Return [X, Y] of the center of cell containing provided text 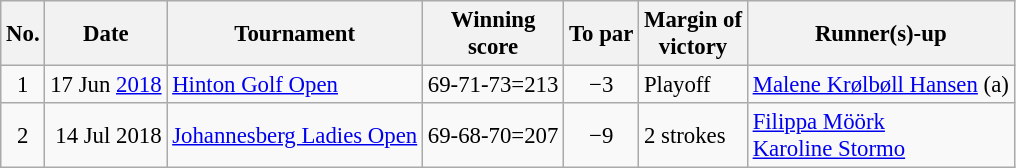
69-71-73=213 [494, 85]
Hinton Golf Open [295, 85]
Margin ofvictory [694, 34]
2 [23, 136]
Filippa Möörk Karoline Stormo [880, 136]
69-68-70=207 [494, 136]
−3 [602, 85]
−9 [602, 136]
Malene Krølbøll Hansen (a) [880, 85]
No. [23, 34]
Date [106, 34]
1 [23, 85]
Tournament [295, 34]
Winningscore [494, 34]
2 strokes [694, 136]
Runner(s)-up [880, 34]
Johannesberg Ladies Open [295, 136]
17 Jun 2018 [106, 85]
Playoff [694, 85]
To par [602, 34]
14 Jul 2018 [106, 136]
